Find where the given text appears and provide that cell's center as (x, y) coordinate. 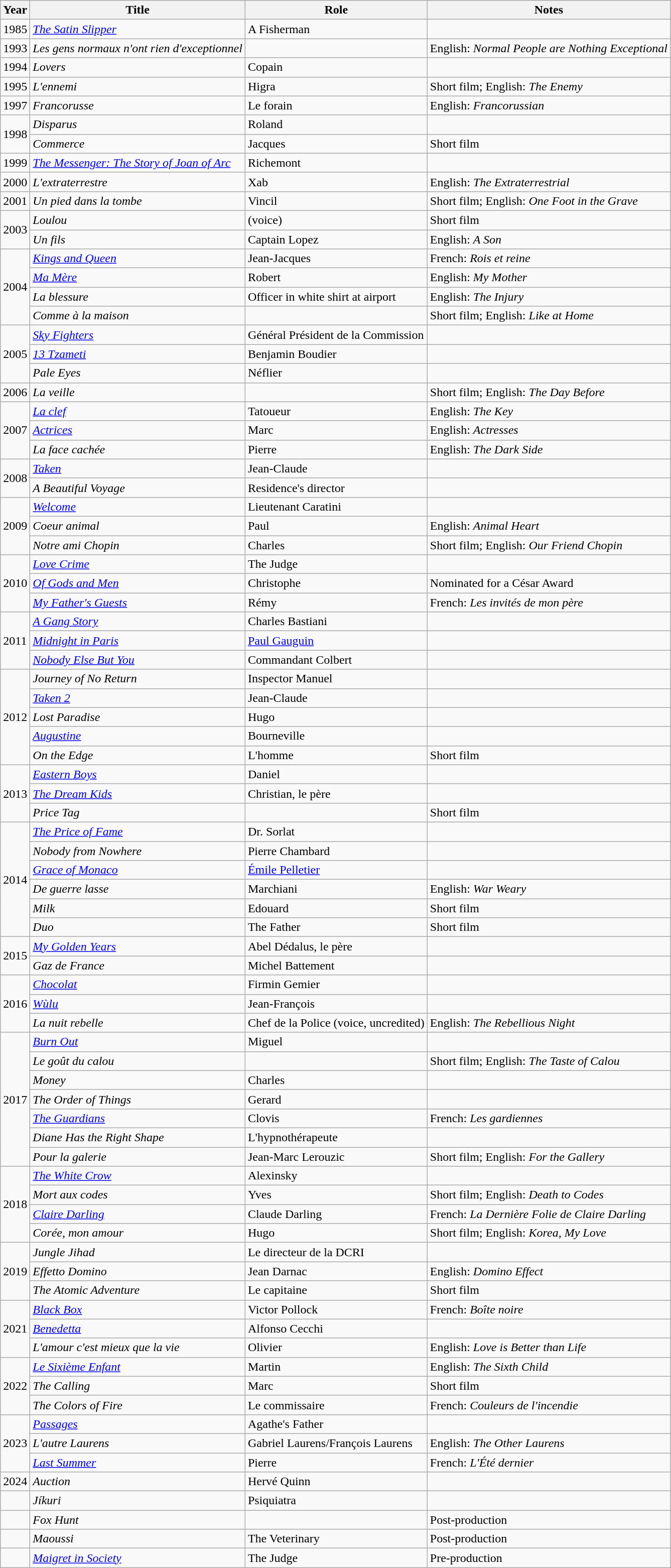
Émile Pelletier (336, 870)
The Price of Fame (138, 831)
2005 (15, 354)
Gabriel Laurens/François Laurens (336, 1443)
Taken (138, 468)
La veille (138, 392)
2001 (15, 201)
Captain Lopez (336, 239)
The Atomic Adventure (138, 1290)
French: Rois et reine (549, 259)
French: Les invités de mon père (549, 602)
Effetto Domino (138, 1271)
Sky Fighters (138, 335)
Lovers (138, 67)
Francorusse (138, 105)
A Gang Story (138, 622)
The Father (336, 927)
English: The Rebellious Night (549, 1023)
A Fisherman (336, 29)
2015 (15, 956)
Yves (336, 1195)
Le directeur de la DCRI (336, 1252)
French: Les gardiennes (549, 1118)
Chef de la Police (voice, uncredited) (336, 1023)
Christophe (336, 583)
Le goût du calou (138, 1061)
The Colors of Fire (138, 1405)
Christian, le père (336, 793)
Jean-Marc Lerouzic (336, 1156)
La clef (138, 411)
Général Président de la Commission (336, 335)
La face cachée (138, 449)
1997 (15, 105)
The Messenger: The Story of Joan of Arc (138, 163)
Les gens normaux n'ont rien d'exceptionnel (138, 48)
Coeur animal (138, 526)
Commandant Colbert (336, 660)
Short film; English: The Day Before (549, 392)
Lost Paradise (138, 717)
Bourneville (336, 736)
2011 (15, 641)
Néflier (336, 373)
Nobody Else But You (138, 660)
Clovis (336, 1118)
Short film; English: Like at Home (549, 316)
English: Francorussian (549, 105)
Short film; English: Death to Codes (549, 1195)
2009 (15, 526)
Hervé Quinn (336, 1482)
English: Animal Heart (549, 526)
Short film; English: For the Gallery (549, 1156)
The Calling (138, 1386)
Robert (336, 278)
Le Sixième Enfant (138, 1367)
Pierre Chambard (336, 851)
Paul Gauguin (336, 641)
Fox Hunt (138, 1520)
2004 (15, 287)
Alexinsky (336, 1176)
Martin (336, 1367)
Taken 2 (138, 698)
Le commissaire (336, 1405)
Miguel (336, 1042)
Role (336, 10)
Benedetta (138, 1329)
The Dream Kids (138, 793)
L'hypnothérapeute (336, 1137)
On the Edge (138, 755)
Actrices (138, 430)
Corée, mon amour (138, 1233)
English: Normal People are Nothing Exceptional (549, 48)
Roland (336, 125)
English: The Other Laurens (549, 1443)
My Father's Guests (138, 602)
L'ennemi (138, 86)
2006 (15, 392)
2010 (15, 583)
Jungle Jihad (138, 1252)
13 Tzameti (138, 354)
Black Box (138, 1309)
The White Crow (138, 1176)
Short film; English: The Taste of Calou (549, 1061)
1998 (15, 134)
English: Domino Effect (549, 1271)
2023 (15, 1443)
Jacques (336, 144)
Vincil (336, 201)
Inspector Manuel (336, 679)
French: L'Été dernier (549, 1463)
Jean-François (336, 1004)
Short film; English: The Enemy (549, 86)
Richemont (336, 163)
Michel Battement (336, 966)
Claude Darling (336, 1214)
Notre ami Chopin (138, 545)
Residence's director (336, 488)
L'extraterrestre (138, 182)
Edouard (336, 908)
English: The Sixth Child (549, 1367)
2000 (15, 182)
Chocolat (138, 985)
Nominated for a César Award (549, 583)
Diane Has the Right Shape (138, 1137)
The Guardians (138, 1118)
Notes (549, 10)
Un fils (138, 239)
Olivier (336, 1348)
The Order of Things (138, 1099)
Welcome (138, 507)
Nobody from Nowhere (138, 851)
2012 (15, 717)
Agathe's Father (336, 1424)
Copain (336, 67)
Eastern Boys (138, 774)
Kings and Queen (138, 259)
2014 (15, 879)
Mort aux codes (138, 1195)
Pale Eyes (138, 373)
1994 (15, 67)
Of Gods and Men (138, 583)
Disparus (138, 125)
Burn Out (138, 1042)
2019 (15, 1271)
Money (138, 1080)
2022 (15, 1386)
Higra (336, 86)
Claire Darling (138, 1214)
Tatoueur (336, 411)
Jíkuri (138, 1501)
French: Couleurs de l'incendie (549, 1405)
Commerce (138, 144)
Lieutenant Caratini (336, 507)
Short film; English: One Foot in the Grave (549, 201)
La blessure (138, 297)
Un pied dans la tombe (138, 201)
Gerard (336, 1099)
2007 (15, 430)
1999 (15, 163)
My Golden Years (138, 946)
L'autre Laurens (138, 1443)
1985 (15, 29)
Duo (138, 927)
Charles Bastiani (336, 622)
2021 (15, 1329)
Gaz de France (138, 966)
Psiquiatra (336, 1501)
Love Crime (138, 564)
1995 (15, 86)
The Veterinary (336, 1539)
Victor Pollock (336, 1309)
Xab (336, 182)
A Beautiful Voyage (138, 488)
Officer in white shirt at airport (336, 297)
Jean-Jacques (336, 259)
Benjamin Boudier (336, 354)
Title (138, 10)
Paul (336, 526)
2017 (15, 1099)
La nuit rebelle (138, 1023)
Pre-production (549, 1558)
Year (15, 10)
1993 (15, 48)
2018 (15, 1204)
English: Love is Better than Life (549, 1348)
L'amour c'est mieux que la vie (138, 1348)
Alfonso Cecchi (336, 1329)
Auction (138, 1482)
Wùlu (138, 1004)
Maigret in Society (138, 1558)
Firmin Gemier (336, 985)
Short film; English: Our Friend Chopin (549, 545)
English: My Mother (549, 278)
The Satin Slipper (138, 29)
De guerre lasse (138, 889)
Rémy (336, 602)
Journey of No Return (138, 679)
Comme à la maison (138, 316)
Augustine (138, 736)
English: A Son (549, 239)
2024 (15, 1482)
Loulou (138, 220)
2013 (15, 793)
English: War Weary (549, 889)
Milk (138, 908)
French: La Dernière Folie de Claire Darling (549, 1214)
Jean Darnac (336, 1271)
2016 (15, 1004)
Short film; English: Korea, My Love (549, 1233)
Grace of Monaco (138, 870)
2003 (15, 229)
Dr. Sorlat (336, 831)
(voice) (336, 220)
Marchiani (336, 889)
Maoussi (138, 1539)
2008 (15, 478)
Passages (138, 1424)
Last Summer (138, 1463)
English: The Injury (549, 297)
Pour la galerie (138, 1156)
French: Boîte noire (549, 1309)
L'homme (336, 755)
Le capitaine (336, 1290)
Abel Dédalus, le père (336, 946)
Midnight in Paris (138, 641)
English: The Extraterrestrial (549, 182)
English: The Dark Side (549, 449)
Le forain (336, 105)
Daniel (336, 774)
Price Tag (138, 812)
English: The Key (549, 411)
English: Actresses (549, 430)
Ma Mère (138, 278)
